Scan for the cell matching the given text and deliver its (x, y) coordinate at center. 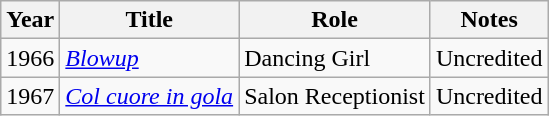
1966 (30, 58)
Title (150, 20)
1967 (30, 96)
Year (30, 20)
Role (335, 20)
Salon Receptionist (335, 96)
Notes (489, 20)
Dancing Girl (335, 58)
Blowup (150, 58)
Col cuore in gola (150, 96)
